Identify which cell holds the provided text, then report its [x, y] central coordinate. 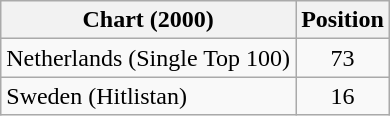
Chart (2000) [148, 20]
Netherlands (Single Top 100) [148, 58]
Position [343, 20]
16 [343, 96]
Sweden (Hitlistan) [148, 96]
73 [343, 58]
